Determine the [x, y] coordinate at the center of the cell enclosing the given text.  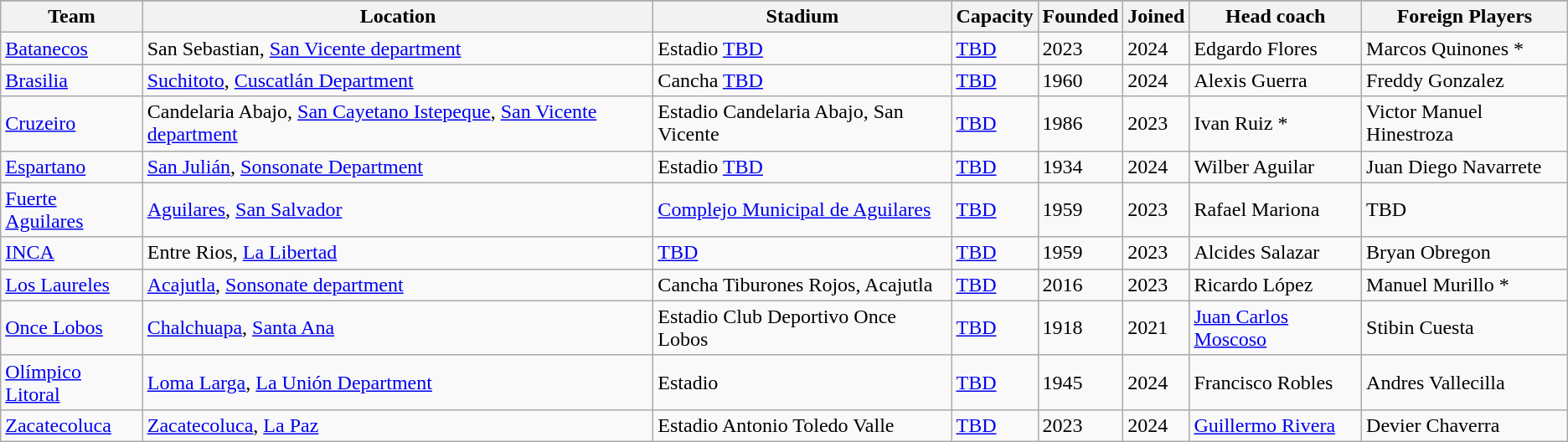
Wilber Aguilar [1276, 167]
Alexis Guerra [1276, 80]
Juan Carlos Moscoso [1276, 328]
Fuerte Aguilares [72, 209]
Victor Manuel Hinestroza [1465, 124]
Cruzeiro [72, 124]
Guillermo Rivera [1276, 425]
Complejo Municipal de Aguilares [802, 209]
Loma Larga, La Unión Department [398, 382]
Estadio Candelaria Abajo, San Vicente [802, 124]
Devier Chaverra [1465, 425]
Francisco Robles [1276, 382]
Zacatecoluca, La Paz [398, 425]
Cancha TBD [802, 80]
Brasilia [72, 80]
Acajutla, Sonsonate department [398, 285]
Batanecos [72, 49]
Espartano [72, 167]
Ricardo López [1276, 285]
Freddy Gonzalez [1465, 80]
Juan Diego Navarrete [1465, 167]
Foreign Players [1465, 17]
Rafael Mariona [1276, 209]
Suchitoto, Cuscatlán Department [398, 80]
1986 [1081, 124]
1960 [1081, 80]
Candelaria Abajo, San Cayetano Istepeque, San Vicente department [398, 124]
Alcides Salazar [1276, 253]
Los Laureles [72, 285]
Once Lobos [72, 328]
Estadio [802, 382]
Marcos Quinones * [1465, 49]
Ivan Ruiz * [1276, 124]
Joined [1156, 17]
Chalchuapa, Santa Ana [398, 328]
Head coach [1276, 17]
San Julián, Sonsonate Department [398, 167]
Location [398, 17]
Team [72, 17]
Manuel Murillo * [1465, 285]
Olímpico Litoral [72, 382]
2016 [1081, 285]
INCA [72, 253]
Estadio Antonio Toledo Valle [802, 425]
Stibin Cuesta [1465, 328]
San Sebastian, San Vicente department [398, 49]
Andres Vallecilla [1465, 382]
1918 [1081, 328]
2021 [1156, 328]
1934 [1081, 167]
Capacity [995, 17]
Stadium [802, 17]
Entre Rios, La Libertad [398, 253]
Aguilares, San Salvador [398, 209]
Zacatecoluca [72, 425]
Bryan Obregon [1465, 253]
Estadio Club Deportivo Once Lobos [802, 328]
1945 [1081, 382]
Founded [1081, 17]
Cancha Tiburones Rojos, Acajutla [802, 285]
Edgardo Flores [1276, 49]
